Determine the (X, Y) coordinate at the center of the cell enclosing the given text.  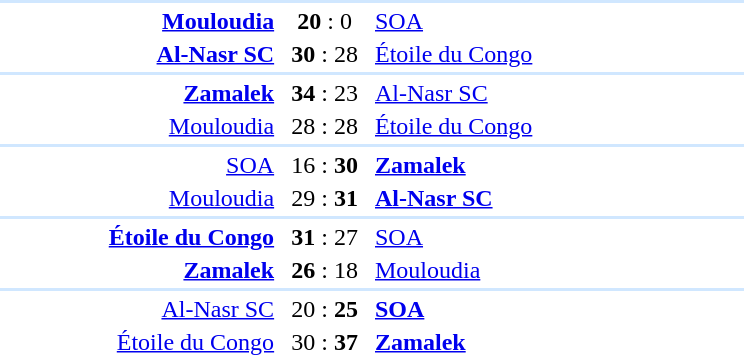
16 : 30 (325, 165)
34 : 23 (325, 93)
20 : 25 (325, 309)
29 : 31 (325, 198)
30 : 28 (325, 54)
28 : 28 (325, 126)
26 : 18 (325, 270)
31 : 27 (325, 237)
20 : 0 (325, 21)
